Detect which cell encompasses the target text, then output its [X, Y] center coordinate. 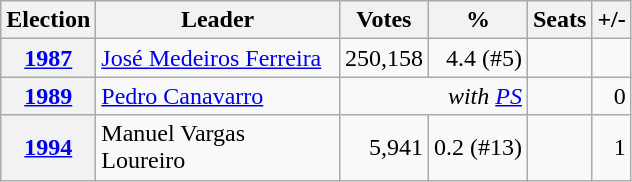
5,941 [384, 148]
1994 [48, 148]
Votes [384, 20]
4.4 (#5) [478, 58]
% [478, 20]
José Medeiros Ferreira [218, 58]
Election [48, 20]
with PS [433, 96]
Leader [218, 20]
Pedro Canavarro [218, 96]
Manuel Vargas Loureiro [218, 148]
1987 [48, 58]
250,158 [384, 58]
+/- [612, 20]
1 [612, 148]
0 [612, 96]
Seats [559, 20]
0.2 (#13) [478, 148]
1989 [48, 96]
